Identify which cell holds the provided text, then report its (x, y) central coordinate. 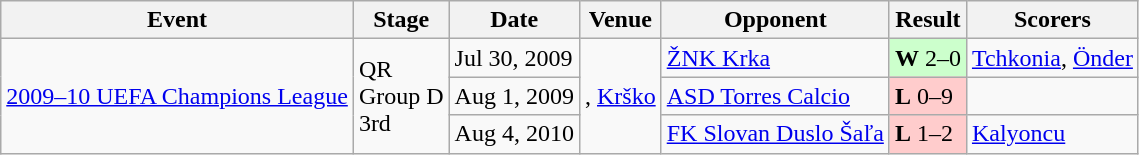
Jul 30, 2009 (514, 58)
Kalyoncu (1052, 134)
Venue (620, 20)
Result (928, 20)
ASD Torres Calcio (775, 96)
L 0–9 (928, 96)
L 1–2 (928, 134)
Opponent (775, 20)
Tchkonia, Önder (1052, 58)
Aug 1, 2009 (514, 96)
Scorers (1052, 20)
Date (514, 20)
Stage (401, 20)
FK Slovan Duslo Šaľa (775, 134)
W 2–0 (928, 58)
, Krško (620, 96)
2009–10 UEFA Champions League (178, 96)
QRGroup D3rd (401, 96)
Aug 4, 2010 (514, 134)
Event (178, 20)
ŽNK Krka (775, 58)
